From the cell containing the given text, extract its center point as [x, y] coordinate. 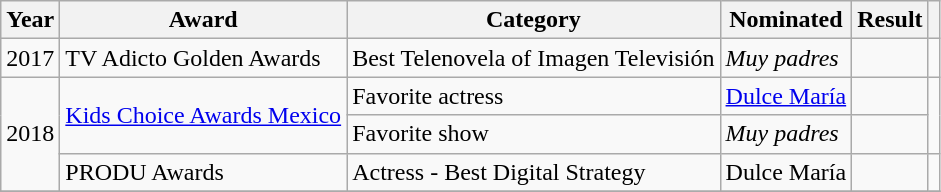
Best Telenovela of Imagen Televisión [534, 58]
2018 [30, 134]
Actress - Best Digital Strategy [534, 172]
Award [204, 20]
Kids Choice Awards Mexico [204, 115]
Nominated [786, 20]
Result [890, 20]
Category [534, 20]
TV Adicto Golden Awards [204, 58]
PRODU Awards [204, 172]
Favorite actress [534, 96]
Favorite show [534, 134]
2017 [30, 58]
Year [30, 20]
